Search for the cell housing the specified text and yield its [X, Y] center coordinate. 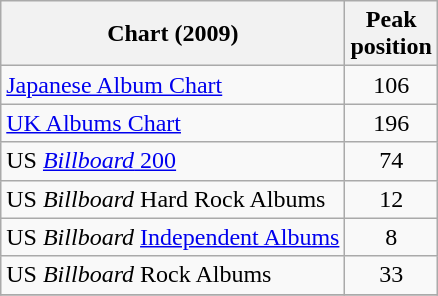
Chart (2009) [173, 34]
UK Albums Chart [173, 123]
Japanese Album Chart [173, 85]
8 [391, 237]
106 [391, 85]
196 [391, 123]
US Billboard Independent Albums [173, 237]
33 [391, 275]
US Billboard Hard Rock Albums [173, 199]
US Billboard 200 [173, 161]
US Billboard Rock Albums [173, 275]
12 [391, 199]
74 [391, 161]
Peakposition [391, 34]
